Pinpoint the cell where the given text exists, returning its (x, y) midpoint coordinate. 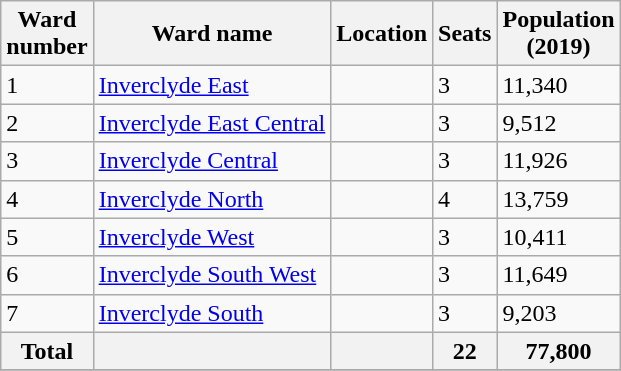
Inverclyde South (212, 313)
6 (47, 275)
Total (47, 351)
9,203 (558, 313)
Population(2019) (558, 34)
Inverclyde East Central (212, 123)
10,411 (558, 237)
Location (382, 34)
13,759 (558, 199)
1 (47, 85)
5 (47, 237)
Inverclyde East (212, 85)
Wardnumber (47, 34)
Seats (465, 34)
Inverclyde North (212, 199)
9,512 (558, 123)
77,800 (558, 351)
11,649 (558, 275)
Ward name (212, 34)
2 (47, 123)
Inverclyde South West (212, 275)
11,926 (558, 161)
11,340 (558, 85)
22 (465, 351)
Inverclyde Central (212, 161)
Inverclyde West (212, 237)
7 (47, 313)
